Scan for the cell matching the given text and deliver its [X, Y] coordinate at center. 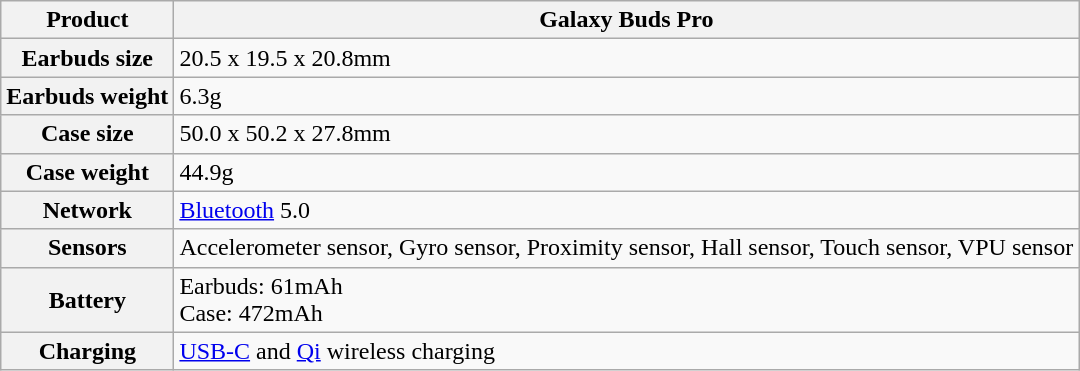
20.5 x 19.5 x 20.8mm [626, 58]
Accelerometer sensor, Gyro sensor, Proximity sensor, Hall sensor, Touch sensor, VPU sensor [626, 248]
Earbuds: 61mAhCase: 472mAh [626, 300]
USB-C and Qi wireless charging [626, 351]
6.3g [626, 96]
44.9g [626, 172]
Network [88, 210]
Case weight [88, 172]
Case size [88, 134]
Bluetooth 5.0 [626, 210]
Galaxy Buds Pro [626, 20]
Charging [88, 351]
50.0 x 50.2 x 27.8mm [626, 134]
Earbuds weight [88, 96]
Sensors [88, 248]
Product [88, 20]
Battery [88, 300]
Earbuds size [88, 58]
